Locate the cell with the specified text and output its [x, y] center coordinate. 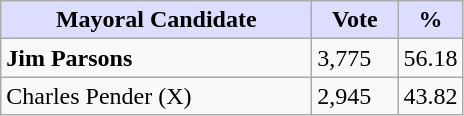
Mayoral Candidate [156, 20]
3,775 [355, 58]
56.18 [430, 58]
43.82 [430, 96]
Charles Pender (X) [156, 96]
Jim Parsons [156, 58]
2,945 [355, 96]
% [430, 20]
Vote [355, 20]
